Return the [X, Y] coordinate for the center point of the cell that contains the specified text.  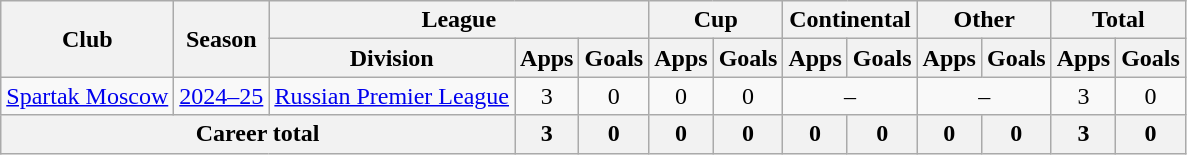
Continental [850, 20]
Spartak Moscow [88, 96]
League [459, 20]
Season [222, 39]
2024–25 [222, 96]
Cup [716, 20]
Total [1118, 20]
Club [88, 39]
Division [392, 58]
Other [984, 20]
Career total [258, 134]
Russian Premier League [392, 96]
